Provide the [X, Y] coordinate of the cell's center where the given text is located.  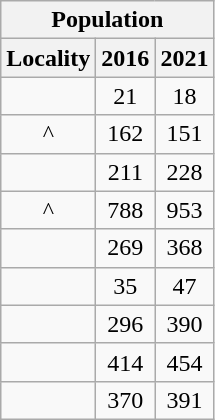
Locality [48, 58]
21 [126, 96]
228 [184, 172]
2016 [126, 58]
Population [108, 20]
162 [126, 134]
211 [126, 172]
47 [184, 286]
391 [184, 400]
368 [184, 248]
296 [126, 324]
953 [184, 210]
2021 [184, 58]
35 [126, 286]
18 [184, 96]
414 [126, 362]
390 [184, 324]
269 [126, 248]
454 [184, 362]
788 [126, 210]
151 [184, 134]
370 [126, 400]
